Identify which cell holds the provided text, then report its [x, y] central coordinate. 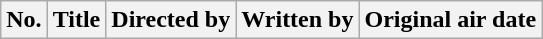
Written by [298, 20]
Original air date [450, 20]
No. [24, 20]
Title [76, 20]
Directed by [171, 20]
